Find where the given text appears and provide that cell's center as [X, Y] coordinate. 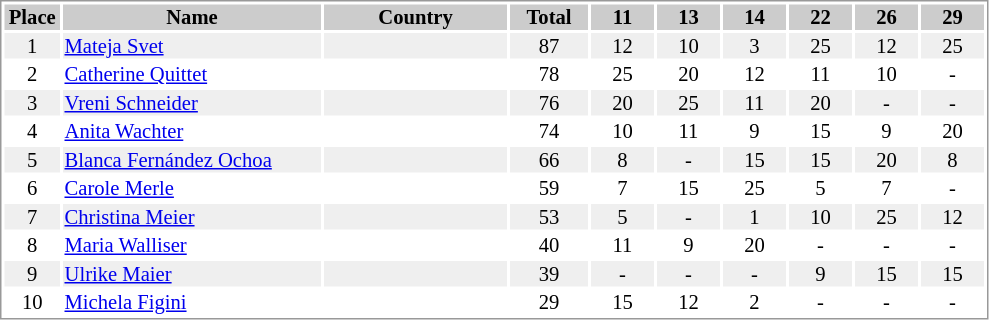
13 [688, 17]
Christina Meier [192, 217]
78 [549, 75]
Carole Merle [192, 189]
26 [886, 17]
76 [549, 103]
Vreni Schneider [192, 103]
22 [820, 17]
14 [754, 17]
6 [32, 189]
59 [549, 189]
66 [549, 160]
Country [416, 17]
Michela Figini [192, 303]
Maria Walliser [192, 245]
Mateja Svet [192, 46]
39 [549, 274]
4 [32, 131]
Blanca Fernández Ochoa [192, 160]
Total [549, 17]
40 [549, 245]
Catherine Quittet [192, 75]
Place [32, 17]
Anita Wachter [192, 131]
Ulrike Maier [192, 274]
Name [192, 17]
74 [549, 131]
87 [549, 46]
53 [549, 217]
